Return [X, Y] of the center of cell containing provided text 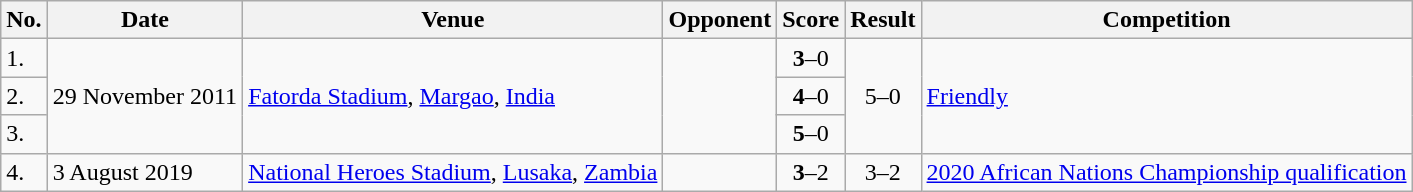
29 November 2011 [144, 96]
4. [24, 172]
3. [24, 134]
3 August 2019 [144, 172]
1. [24, 58]
Score [811, 20]
Result [883, 20]
Fatorda Stadium, Margao, India [453, 96]
No. [24, 20]
2020 African Nations Championship qualification [1166, 172]
Friendly [1166, 96]
Opponent [720, 20]
Venue [453, 20]
Date [144, 20]
National Heroes Stadium, Lusaka, Zambia [453, 172]
3–0 [811, 58]
4–0 [811, 96]
2. [24, 96]
Competition [1166, 20]
